Find where the given text appears and provide that cell's center as (x, y) coordinate. 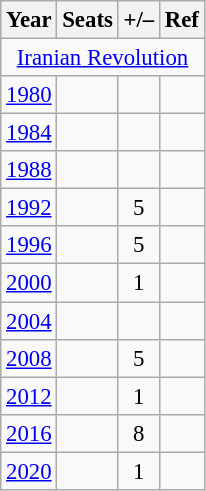
1992 (29, 208)
2012 (29, 396)
2008 (29, 358)
1980 (29, 95)
Ref (182, 20)
2004 (29, 321)
2020 (29, 471)
2016 (29, 433)
2000 (29, 283)
1984 (29, 133)
1996 (29, 245)
Seats (88, 20)
Iranian Revolution (102, 58)
+/– (138, 20)
8 (138, 433)
Year (29, 20)
1988 (29, 170)
